Pinpoint the cell where the given text exists, returning its (x, y) midpoint coordinate. 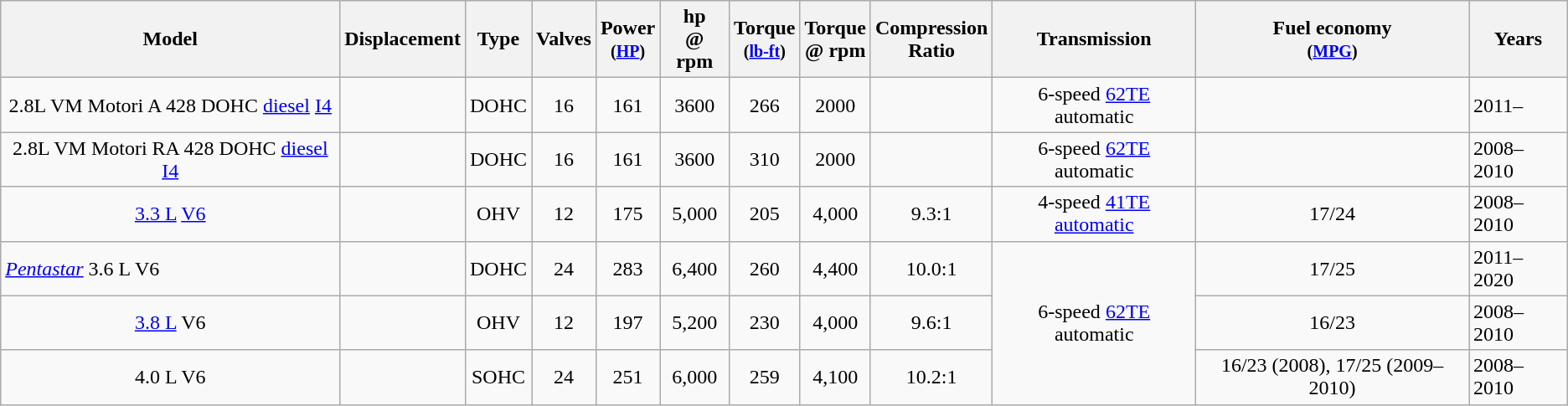
Torque(lb-ft) (765, 39)
283 (627, 268)
4-speed 41TE automatic (1094, 214)
Fuel economy (MPG) (1333, 39)
5,000 (695, 214)
9.3:1 (931, 214)
Torque @ rpm (835, 39)
Power(HP) (627, 39)
175 (627, 214)
16/23 (1333, 323)
4.0 L V6 (171, 377)
266 (765, 105)
17/25 (1333, 268)
259 (765, 377)
10.2:1 (931, 377)
5,200 (695, 323)
hp@ rpm (695, 39)
205 (765, 214)
17/24 (1333, 214)
2011–2020 (1519, 268)
Years (1519, 39)
251 (627, 377)
310 (765, 159)
6,400 (695, 268)
CompressionRatio (931, 39)
9.6:1 (931, 323)
Displacement (403, 39)
4,400 (835, 268)
4,100 (835, 377)
Model (171, 39)
Pentastar 3.6 L V6 (171, 268)
2011– (1519, 105)
6,000 (695, 377)
3.8 L V6 (171, 323)
Type (498, 39)
2.8L VM Motori RA 428 DOHC diesel I4 (171, 159)
SOHC (498, 377)
2.8L VM Motori A 428 DOHC diesel I4 (171, 105)
Transmission (1094, 39)
197 (627, 323)
16/23 (2008), 17/25 (2009–2010) (1333, 377)
3.3 L V6 (171, 214)
10.0:1 (931, 268)
260 (765, 268)
230 (765, 323)
Valves (565, 39)
